Return [x, y] of the center of cell containing provided text 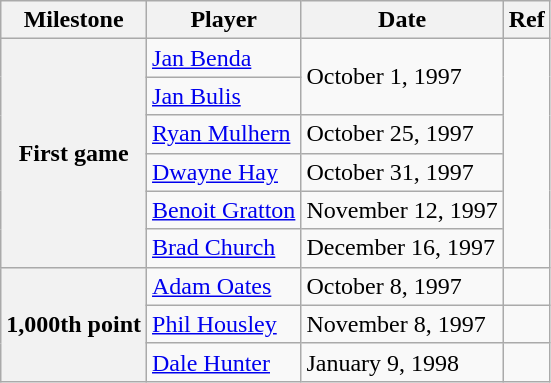
Dwayne Hay [224, 172]
Milestone [74, 20]
Date [402, 20]
Ref [526, 20]
Jan Benda [224, 58]
1,000th point [74, 324]
November 12, 1997 [402, 210]
Adam Oates [224, 286]
Brad Church [224, 248]
January 9, 1998 [402, 362]
October 8, 1997 [402, 286]
Benoit Gratton [224, 210]
Jan Bulis [224, 96]
Ryan Mulhern [224, 134]
October 1, 1997 [402, 77]
December 16, 1997 [402, 248]
First game [74, 153]
Dale Hunter [224, 362]
October 31, 1997 [402, 172]
Phil Housley [224, 324]
Player [224, 20]
October 25, 1997 [402, 134]
November 8, 1997 [402, 324]
